Provide the (x, y) coordinate of the cell's center where the given text is located.  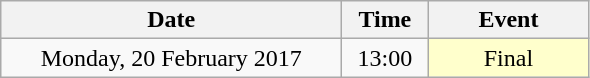
Event (508, 20)
Final (508, 58)
Monday, 20 February 2017 (172, 58)
Date (172, 20)
Time (385, 20)
13:00 (385, 58)
